Find where the given text appears and provide that cell's center as (X, Y) coordinate. 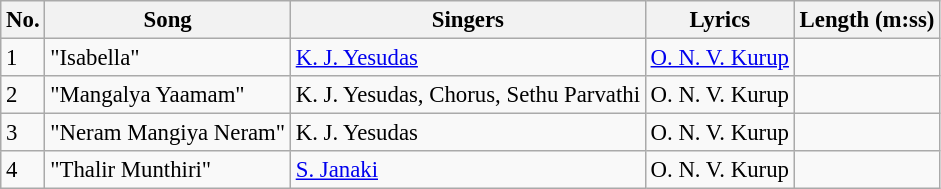
S. Janaki (468, 170)
Length (m:ss) (866, 20)
"Isabella" (168, 58)
Lyrics (720, 20)
3 (23, 133)
"Neram Mangiya Neram" (168, 133)
No. (23, 20)
2 (23, 95)
"Thalir Munthiri" (168, 170)
1 (23, 58)
Singers (468, 20)
4 (23, 170)
Song (168, 20)
"Mangalya Yaamam" (168, 95)
K. J. Yesudas, Chorus, Sethu Parvathi (468, 95)
